Determine the (X, Y) coordinate at the center of the cell enclosing the given text.  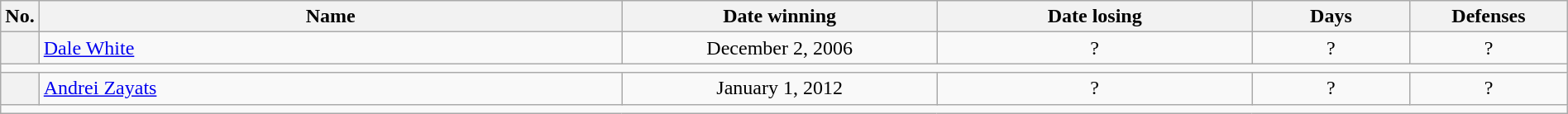
December 2, 2006 (779, 48)
January 1, 2012 (779, 88)
Name (331, 17)
Andrei Zayats (331, 88)
Date losing (1095, 17)
Date winning (779, 17)
Defenses (1489, 17)
Dale White (331, 48)
Days (1331, 17)
No. (20, 17)
